Provide the (X, Y) coordinate of the cell's center where the given text is located.  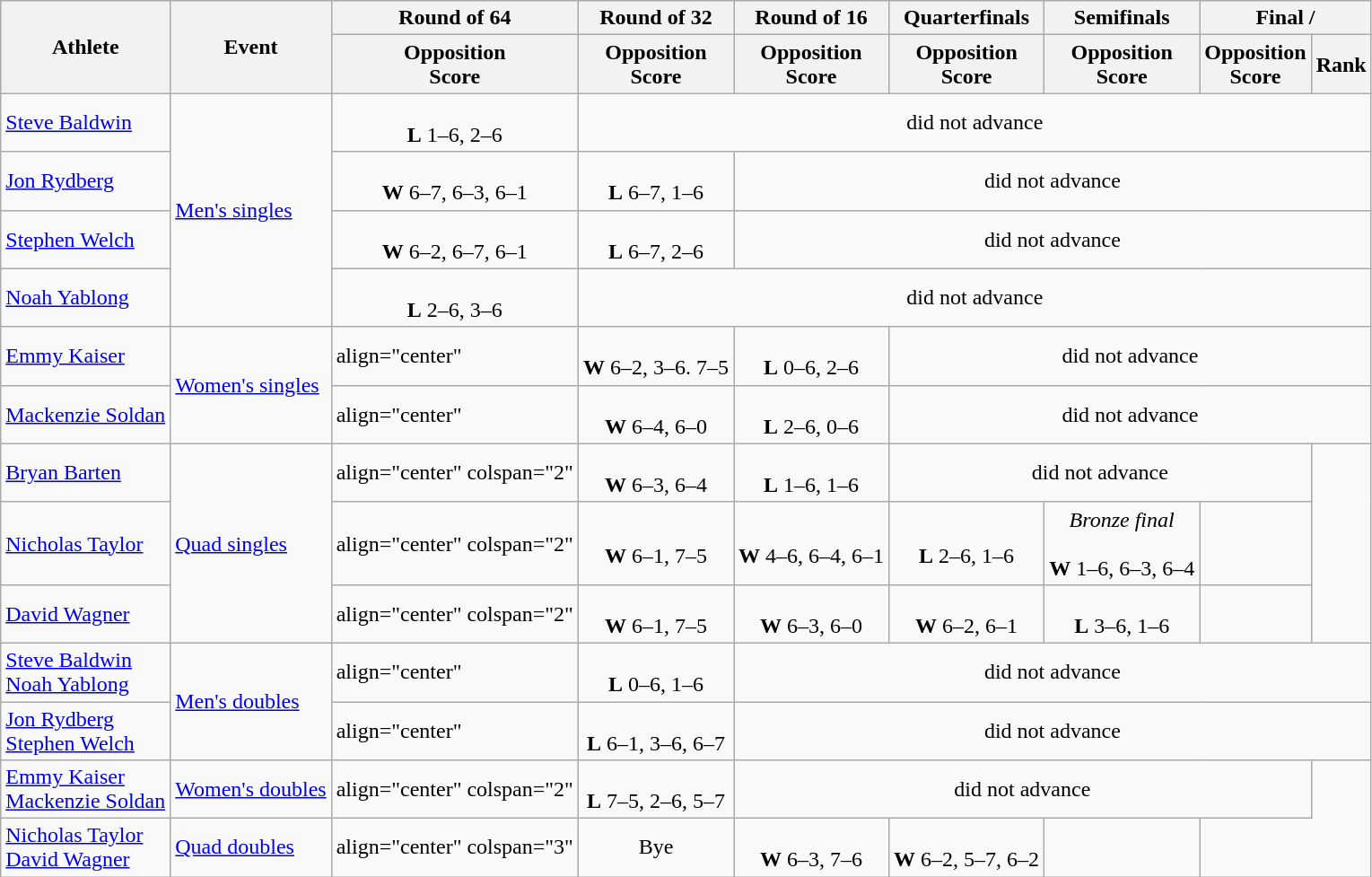
Emmy KaiserMackenzie Soldan (86, 790)
Final / (1286, 18)
L 1–6, 2–6 (454, 122)
W 6–3, 6–0 (811, 614)
Semifinals (1122, 18)
Mackenzie Soldan (86, 415)
W 4–6, 6–4, 6–1 (811, 543)
Round of 64 (454, 18)
align="center" colspan="3" (454, 847)
Quarterfinals (967, 18)
Men's doubles (251, 701)
Quad singles (251, 543)
Steve BaldwinNoah Yablong (86, 671)
W 6–7, 6–3, 6–1 (454, 181)
L 6–7, 1–6 (655, 181)
Quad doubles (251, 847)
L 2–6, 0–6 (811, 415)
L 6–1, 3–6, 6–7 (655, 731)
Athlete (86, 47)
W 6–2, 5–7, 6–2 (967, 847)
Stephen Welch (86, 239)
Men's singles (251, 210)
Round of 16 (811, 18)
Women's doubles (251, 790)
Jon Rydberg (86, 181)
W 6–2, 6–7, 6–1 (454, 239)
L 2–6, 3–6 (454, 298)
Nicholas Taylor (86, 543)
Emmy Kaiser (86, 355)
Round of 32 (655, 18)
Rank (1341, 65)
W 6–2, 6–1 (967, 614)
L 2–6, 1–6 (967, 543)
W 6–2, 3–6. 7–5 (655, 355)
L 1–6, 1–6 (811, 472)
Event (251, 47)
Bye (655, 847)
W 6–3, 7–6 (811, 847)
L 0–6, 1–6 (655, 671)
W 6–4, 6–0 (655, 415)
Bronze final W 1–6, 6–3, 6–4 (1122, 543)
David Wagner (86, 614)
L 3–6, 1–6 (1122, 614)
L 6–7, 2–6 (655, 239)
Steve Baldwin (86, 122)
L 7–5, 2–6, 5–7 (655, 790)
Bryan Barten (86, 472)
Women's singles (251, 385)
Noah Yablong (86, 298)
L 0–6, 2–6 (811, 355)
Jon RydbergStephen Welch (86, 731)
Nicholas TaylorDavid Wagner (86, 847)
W 6–3, 6–4 (655, 472)
